Pinpoint the cell where the given text exists, returning its [X, Y] midpoint coordinate. 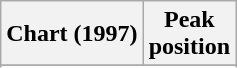
Peakposition [189, 34]
Chart (1997) [72, 34]
